Capture the cell that displays the provided text and extract its (x, y) central coordinate. 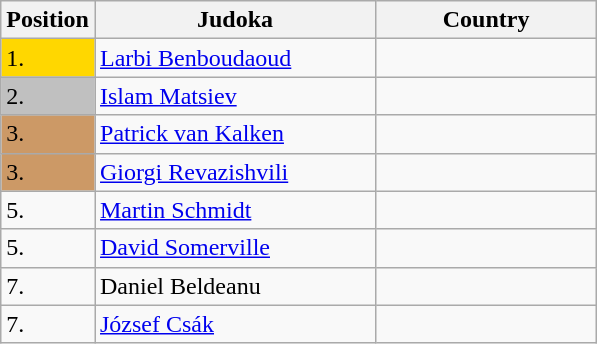
Daniel Beldeanu (234, 286)
2. (48, 96)
1. (48, 58)
Country (486, 20)
David Somerville (234, 248)
Giorgi Revazishvili (234, 172)
Judoka (234, 20)
József Csák (234, 324)
Patrick van Kalken (234, 134)
Larbi Benboudaoud (234, 58)
Position (48, 20)
Islam Matsiev (234, 96)
Martin Schmidt (234, 210)
